From the cell containing the given text, extract its center point as [x, y] coordinate. 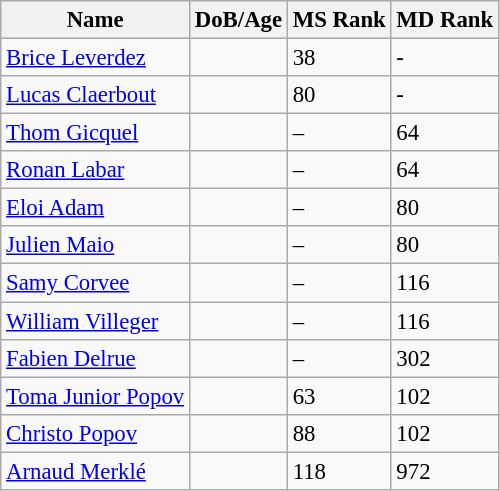
MS Rank [339, 20]
Samy Corvee [96, 283]
Fabien Delrue [96, 358]
Lucas Claerbout [96, 95]
Brice Leverdez [96, 58]
William Villeger [96, 321]
302 [444, 358]
Toma Junior Popov [96, 396]
Julien Maio [96, 245]
63 [339, 396]
DoB/Age [238, 20]
Name [96, 20]
88 [339, 433]
Christo Popov [96, 433]
118 [339, 471]
Ronan Labar [96, 170]
Arnaud Merklé [96, 471]
972 [444, 471]
Thom Gicquel [96, 133]
MD Rank [444, 20]
Eloi Adam [96, 208]
38 [339, 58]
